Return (x, y) of the center of cell containing provided text 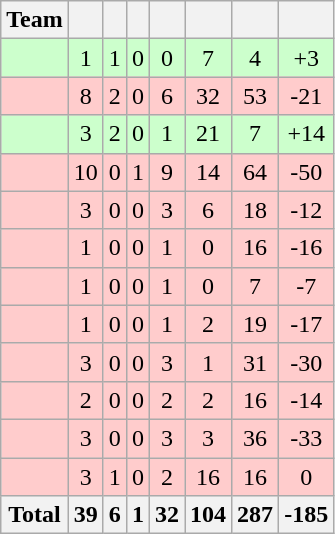
31 (256, 362)
104 (208, 515)
-12 (306, 210)
36 (256, 438)
-50 (306, 172)
19 (256, 324)
-33 (306, 438)
8 (86, 96)
9 (166, 172)
18 (256, 210)
21 (208, 134)
53 (256, 96)
+3 (306, 58)
Total (35, 515)
-14 (306, 400)
-30 (306, 362)
-7 (306, 286)
-16 (306, 248)
Team (35, 20)
-185 (306, 515)
10 (86, 172)
4 (256, 58)
-21 (306, 96)
64 (256, 172)
39 (86, 515)
287 (256, 515)
14 (208, 172)
-17 (306, 324)
+14 (306, 134)
